Return (X, Y) of the center of cell containing provided text 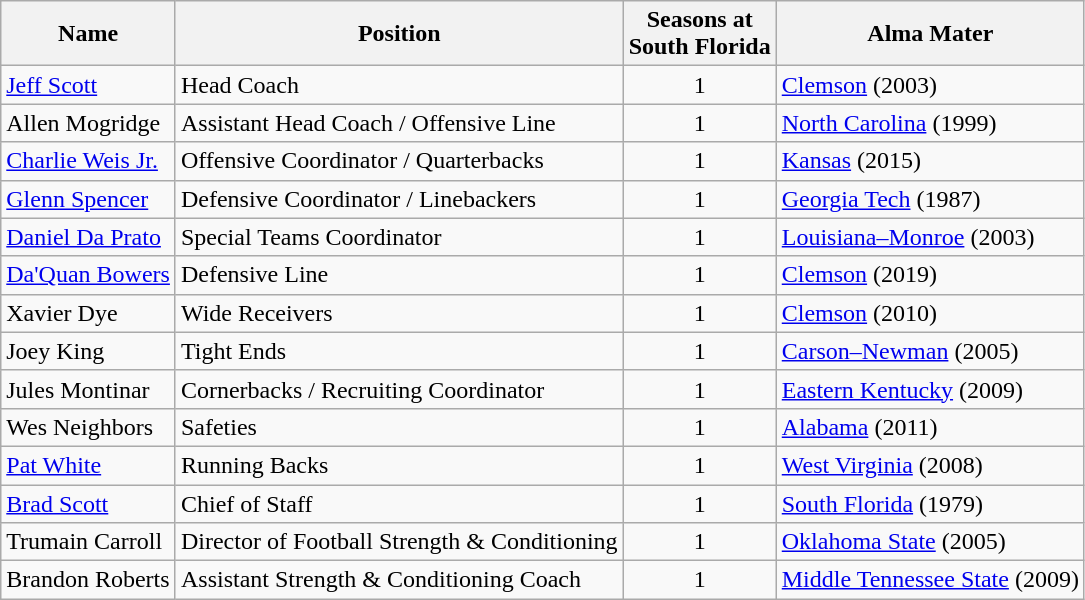
Special Teams Coordinator (399, 237)
Clemson (2019) (930, 275)
Assistant Head Coach / Offensive Line (399, 123)
North Carolina (1999) (930, 123)
Georgia Tech (1987) (930, 199)
Oklahoma State (2005) (930, 542)
Trumain Carroll (88, 542)
Offensive Coordinator / Quarterbacks (399, 161)
West Virginia (2008) (930, 465)
Cornerbacks / Recruiting Coordinator (399, 389)
Da'Quan Bowers (88, 275)
Name (88, 34)
Director of Football Strength & Conditioning (399, 542)
Joey King (88, 351)
Seasons atSouth Florida (700, 34)
Daniel Da Prato (88, 237)
Chief of Staff (399, 503)
Jules Montinar (88, 389)
Wide Receivers (399, 313)
Safeties (399, 427)
Jeff Scott (88, 85)
Allen Mogridge (88, 123)
Kansas (2015) (930, 161)
Defensive Line (399, 275)
Alma Mater (930, 34)
Louisiana–Monroe (2003) (930, 237)
South Florida (1979) (930, 503)
Clemson (2003) (930, 85)
Assistant Strength & Conditioning Coach (399, 580)
Position (399, 34)
Wes Neighbors (88, 427)
Brad Scott (88, 503)
Head Coach (399, 85)
Pat White (88, 465)
Alabama (2011) (930, 427)
Xavier Dye (88, 313)
Tight Ends (399, 351)
Running Backs (399, 465)
Charlie Weis Jr. (88, 161)
Defensive Coordinator / Linebackers (399, 199)
Clemson (2010) (930, 313)
Brandon Roberts (88, 580)
Glenn Spencer (88, 199)
Carson–Newman (2005) (930, 351)
Eastern Kentucky (2009) (930, 389)
Middle Tennessee State (2009) (930, 580)
